Determine the [x, y] coordinate at the center of the cell enclosing the given text.  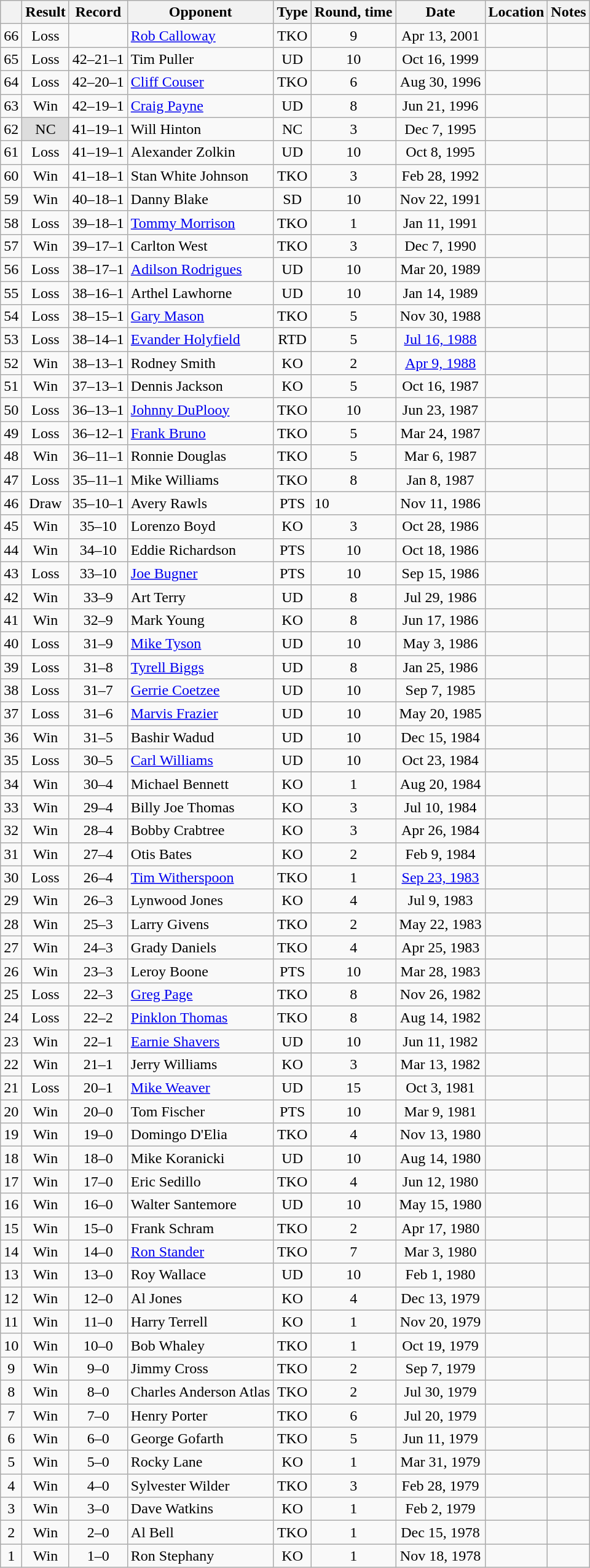
47 [11, 480]
62 [11, 129]
Lynwood Jones [200, 901]
Carl Williams [200, 761]
Nov 22, 1991 [440, 199]
Jerry Williams [200, 1065]
May 22, 1983 [440, 924]
31–9 [98, 643]
Joe Bugner [200, 573]
16–0 [98, 1205]
Mar 24, 1987 [440, 433]
23 [11, 1041]
Mar 13, 1982 [440, 1065]
Ronnie Douglas [200, 457]
26–3 [98, 901]
Eric Sedillo [200, 1182]
21 [11, 1088]
42–19–1 [98, 106]
Mike Weaver [200, 1088]
36–13–1 [98, 410]
Charles Anderson Atlas [200, 1392]
Johnny DuPlooy [200, 410]
Nov 18, 1978 [440, 1556]
Aug 20, 1984 [440, 784]
24–3 [98, 947]
Pinklon Thomas [200, 1017]
36–11–1 [98, 457]
Oct 19, 1979 [440, 1345]
Mike Williams [200, 480]
Jul 29, 1986 [440, 597]
Sylvester Wilder [200, 1486]
Will Hinton [200, 129]
61 [11, 152]
Jul 20, 1979 [440, 1415]
42–21–1 [98, 59]
Sep 15, 1986 [440, 573]
17 [11, 1182]
27 [11, 947]
Greg Page [200, 994]
Craig Payne [200, 106]
55 [11, 293]
30–5 [98, 761]
Feb 9, 1984 [440, 854]
6–0 [98, 1439]
23–3 [98, 971]
28–4 [98, 831]
Bashir Wadud [200, 737]
Frank Schram [200, 1228]
7–0 [98, 1415]
12–0 [98, 1298]
11–0 [98, 1322]
Dec 15, 1984 [440, 737]
Date [440, 12]
Jan 25, 1986 [440, 667]
Tommy Morrison [200, 222]
Oct 23, 1984 [440, 761]
Draw [45, 503]
14–0 [98, 1252]
26–4 [98, 877]
25 [11, 994]
Mar 31, 1979 [440, 1462]
Stan White Johnson [200, 176]
Oct 18, 1986 [440, 550]
60 [11, 176]
Dave Watkins [200, 1509]
42–20–1 [98, 82]
5–0 [98, 1462]
Opponent [200, 12]
35–11–1 [98, 480]
33 [11, 807]
Jul 30, 1979 [440, 1392]
Notes [568, 12]
Dennis Jackson [200, 386]
51 [11, 386]
22–1 [98, 1041]
Round, time [353, 12]
13 [11, 1275]
Danny Blake [200, 199]
65 [11, 59]
Oct 8, 1995 [440, 152]
38–13–1 [98, 363]
Aug 14, 1982 [440, 1017]
30 [11, 877]
Domingo D'Elia [200, 1135]
53 [11, 340]
Tim Puller [200, 59]
Carlton West [200, 246]
Evander Holyfield [200, 340]
May 3, 1986 [440, 643]
34 [11, 784]
39–18–1 [98, 222]
33–9 [98, 597]
May 20, 1985 [440, 714]
Billy Joe Thomas [200, 807]
Jun 11, 1982 [440, 1041]
Jul 9, 1983 [440, 901]
35–10–1 [98, 503]
Apr 26, 1984 [440, 831]
66 [11, 36]
4–0 [98, 1486]
48 [11, 457]
Mar 9, 1981 [440, 1111]
Otis Bates [200, 854]
44 [11, 550]
11 [11, 1322]
Dec 15, 1978 [440, 1532]
Dec 7, 1990 [440, 246]
Jan 8, 1987 [440, 480]
Marvis Frazier [200, 714]
35–10 [98, 527]
64 [11, 82]
SD [293, 199]
38 [11, 691]
Mar 20, 1989 [440, 269]
Nov 20, 1979 [440, 1322]
Nov 30, 1988 [440, 316]
57 [11, 246]
31–8 [98, 667]
Dec 7, 1995 [440, 129]
31 [11, 854]
37 [11, 714]
Jul 16, 1988 [440, 340]
Rodney Smith [200, 363]
Dec 13, 1979 [440, 1298]
Avery Rawls [200, 503]
39–17–1 [98, 246]
19–0 [98, 1135]
Aug 30, 1996 [440, 82]
Adilson Rodrigues [200, 269]
Alexander Zolkin [200, 152]
17–0 [98, 1182]
Mark Young [200, 620]
Larry Givens [200, 924]
20–0 [98, 1111]
59 [11, 199]
Sep 23, 1983 [440, 877]
Walter Santemore [200, 1205]
40 [11, 643]
Mike Koranicki [200, 1158]
Arthel Lawhorne [200, 293]
18–0 [98, 1158]
Jimmy Cross [200, 1368]
21–1 [98, 1065]
Feb 28, 1992 [440, 176]
Bobby Crabtree [200, 831]
Nov 11, 1986 [440, 503]
31–5 [98, 737]
40–18–1 [98, 199]
Eddie Richardson [200, 550]
Earnie Shavers [200, 1041]
Roy Wallace [200, 1275]
35 [11, 761]
56 [11, 269]
Al Jones [200, 1298]
12 [11, 1298]
Rob Calloway [200, 36]
41 [11, 620]
8–0 [98, 1392]
16 [11, 1205]
15–0 [98, 1228]
Apr 9, 1988 [440, 363]
Oct 16, 1999 [440, 59]
22–2 [98, 1017]
31–6 [98, 714]
58 [11, 222]
Feb 28, 1979 [440, 1486]
Lorenzo Boyd [200, 527]
63 [11, 106]
Jan 11, 1991 [440, 222]
May 15, 1980 [440, 1205]
9–0 [98, 1368]
Type [293, 12]
14 [11, 1252]
Nov 26, 1982 [440, 994]
Sep 7, 1979 [440, 1368]
Jun 11, 1979 [440, 1439]
Art Terry [200, 597]
Aug 14, 1980 [440, 1158]
Bob Whaley [200, 1345]
RTD [293, 340]
Record [98, 12]
42 [11, 597]
Tom Fischer [200, 1111]
Oct 3, 1981 [440, 1088]
Nov 13, 1980 [440, 1135]
50 [11, 410]
38–17–1 [98, 269]
37–13–1 [98, 386]
29 [11, 901]
2–0 [98, 1532]
29–4 [98, 807]
Mar 28, 1983 [440, 971]
Gary Mason [200, 316]
38–16–1 [98, 293]
Cliff Couser [200, 82]
33–10 [98, 573]
18 [11, 1158]
45 [11, 527]
27–4 [98, 854]
41–18–1 [98, 176]
Gerrie Coetzee [200, 691]
George Gofarth [200, 1439]
26 [11, 971]
Mike Tyson [200, 643]
Mar 3, 1980 [440, 1252]
36–12–1 [98, 433]
Harry Terrell [200, 1322]
1–0 [98, 1556]
25–3 [98, 924]
Tyrell Biggs [200, 667]
Oct 28, 1986 [440, 527]
32–9 [98, 620]
Jan 14, 1989 [440, 293]
19 [11, 1135]
28 [11, 924]
54 [11, 316]
3–0 [98, 1509]
10–0 [98, 1345]
Apr 13, 2001 [440, 36]
39 [11, 667]
31–7 [98, 691]
Tim Witherspoon [200, 877]
24 [11, 1017]
46 [11, 503]
34–10 [98, 550]
43 [11, 573]
Apr 25, 1983 [440, 947]
30–4 [98, 784]
Mar 6, 1987 [440, 457]
Jun 12, 1980 [440, 1182]
Apr 17, 1980 [440, 1228]
13–0 [98, 1275]
Sep 7, 1985 [440, 691]
Rocky Lane [200, 1462]
36 [11, 737]
20 [11, 1111]
Location [516, 12]
Ron Stephany [200, 1556]
Henry Porter [200, 1415]
Grady Daniels [200, 947]
22 [11, 1065]
Feb 1, 1980 [440, 1275]
Jun 23, 1987 [440, 410]
20–1 [98, 1088]
Result [45, 12]
22–3 [98, 994]
Jun 21, 1996 [440, 106]
32 [11, 831]
Al Bell [200, 1532]
Jun 17, 1986 [440, 620]
Oct 16, 1987 [440, 386]
Frank Bruno [200, 433]
52 [11, 363]
49 [11, 433]
Jul 10, 1984 [440, 807]
38–15–1 [98, 316]
38–14–1 [98, 340]
Ron Stander [200, 1252]
Feb 2, 1979 [440, 1509]
Leroy Boone [200, 971]
Michael Bennett [200, 784]
